Return the [x, y] coordinate for the center point of the cell that contains the specified text.  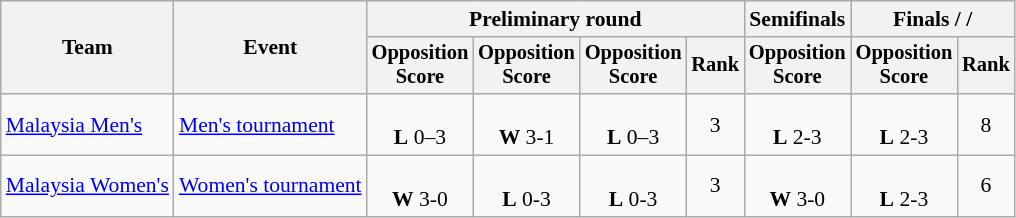
Women's tournament [270, 186]
Finals / / [933, 19]
Event [270, 48]
Team [88, 48]
Malaysia Men's [88, 124]
Malaysia Women's [88, 186]
Men's tournament [270, 124]
8 [986, 124]
Semifinals [798, 19]
Preliminary round [556, 19]
W 3-1 [526, 124]
6 [986, 186]
